Output the (x, y) coordinate of the center of the cell containing the given text.  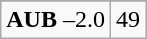
AUB –2.0 (56, 20)
49 (128, 20)
